Scan for the cell matching the given text and deliver its [x, y] coordinate at center. 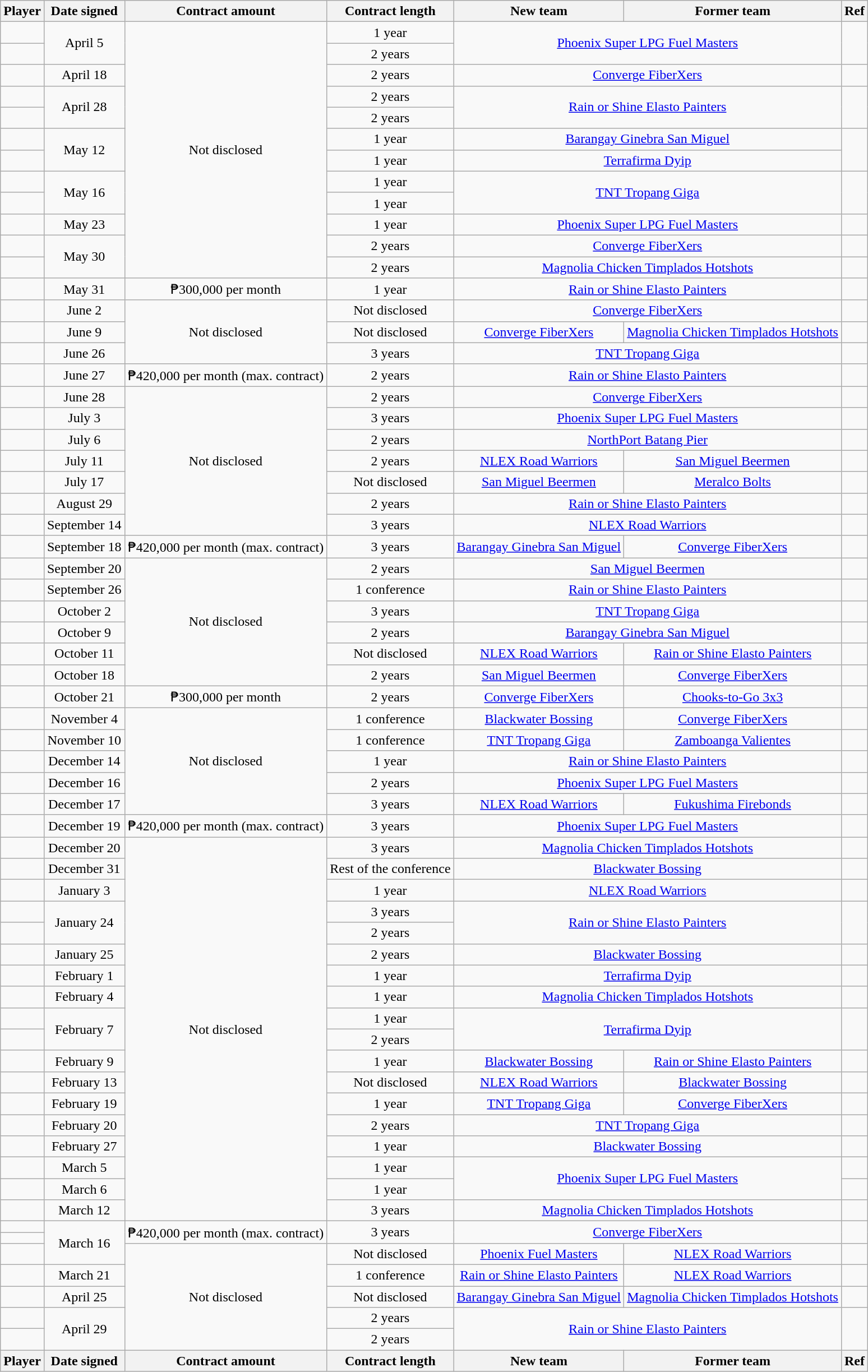
June 9 [84, 332]
Zamboanga Valientes [733, 740]
October 18 [84, 675]
April 28 [84, 107]
Phoenix Fuel Masters [539, 1254]
June 27 [84, 375]
May 30 [84, 256]
February 4 [84, 997]
March 5 [84, 1168]
August 29 [84, 503]
December 31 [84, 869]
October 2 [84, 611]
February 13 [84, 1082]
February 19 [84, 1103]
December 20 [84, 848]
October 11 [84, 654]
November 10 [84, 740]
May 23 [84, 224]
February 1 [84, 976]
January 3 [84, 890]
January 24 [84, 922]
April 5 [84, 43]
Meralco Bolts [733, 482]
April 25 [84, 1297]
May 31 [84, 289]
April 29 [84, 1329]
July 17 [84, 482]
May 12 [84, 150]
February 27 [84, 1147]
June 28 [84, 397]
June 26 [84, 353]
December 17 [84, 804]
February 9 [84, 1061]
September 26 [84, 590]
March 6 [84, 1189]
September 18 [84, 547]
July 11 [84, 461]
September 14 [84, 525]
January 25 [84, 954]
December 19 [84, 826]
December 14 [84, 761]
Rest of the conference [390, 869]
March 12 [84, 1211]
April 18 [84, 75]
June 2 [84, 311]
March 21 [84, 1275]
May 16 [84, 192]
December 16 [84, 783]
July 3 [84, 418]
October 21 [84, 697]
November 4 [84, 719]
March 16 [84, 1243]
Chooks-to-Go 3x3 [733, 697]
February 20 [84, 1125]
Fukushima Firebonds [733, 804]
February 7 [84, 1029]
July 6 [84, 440]
NorthPort Batang Pier [647, 440]
September 20 [84, 569]
October 9 [84, 632]
